Extract the [x, y] coordinate from the center of the cell holding the provided text.  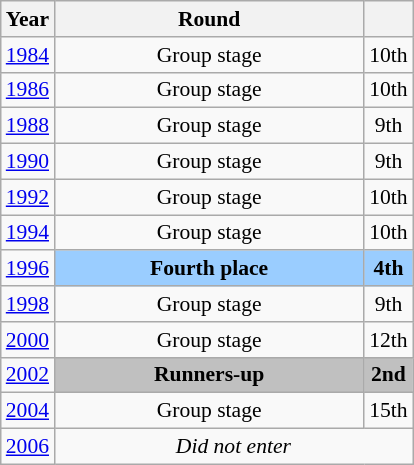
1986 [28, 90]
12th [388, 340]
2006 [28, 447]
2000 [28, 340]
1988 [28, 126]
Round [209, 19]
Year [28, 19]
Fourth place [209, 269]
1984 [28, 55]
1996 [28, 269]
15th [388, 411]
2nd [388, 375]
1994 [28, 233]
4th [388, 269]
Did not enter [234, 447]
1992 [28, 197]
Runners-up [209, 375]
2002 [28, 375]
2004 [28, 411]
1998 [28, 304]
1990 [28, 162]
